Identify which cell holds the provided text, then report its [x, y] central coordinate. 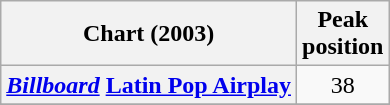
Billboard Latin Pop Airplay [149, 85]
Chart (2003) [149, 34]
Peakposition [343, 34]
38 [343, 85]
